Output the [x, y] coordinate of the center of the cell containing the given text.  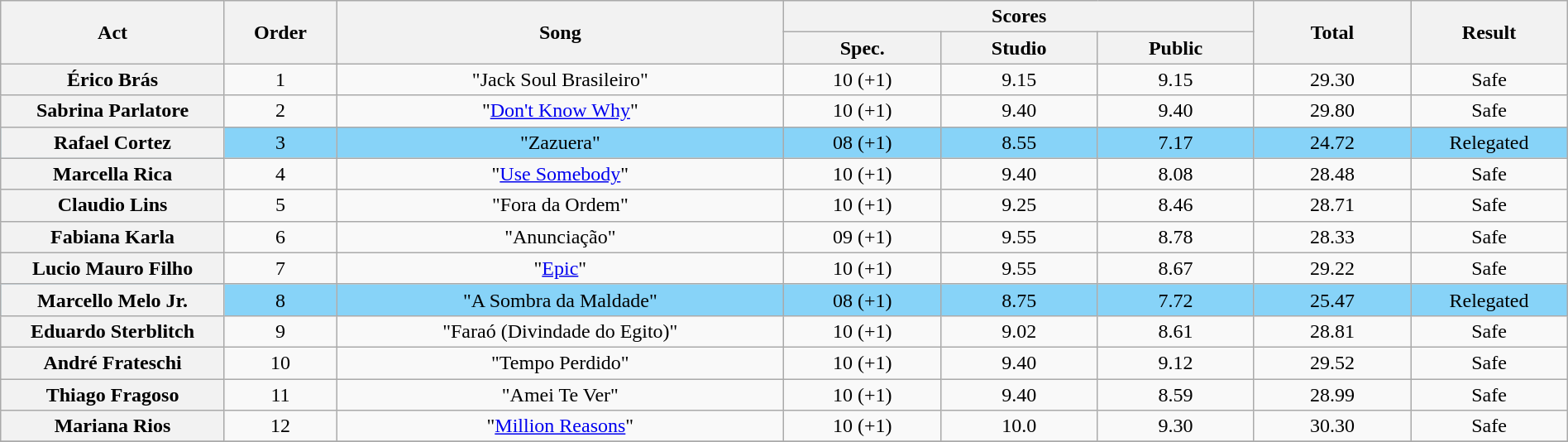
2 [280, 111]
"Jack Soul Brasileiro" [561, 79]
Sabrina Parlatore [112, 111]
8 [280, 300]
5 [280, 205]
"Tempo Perdido" [561, 363]
4 [280, 174]
Thiago Fragoso [112, 395]
Spec. [862, 48]
28.81 [1331, 331]
Act [112, 32]
Rafael Cortez [112, 142]
28.71 [1331, 205]
28.48 [1331, 174]
8.46 [1176, 205]
"Epic" [561, 268]
09 (+1) [862, 237]
7.72 [1176, 300]
Marcella Rica [112, 174]
9.25 [1019, 205]
28.33 [1331, 237]
Claudio Lins [112, 205]
11 [280, 395]
8.59 [1176, 395]
3 [280, 142]
8.78 [1176, 237]
9.02 [1019, 331]
8.55 [1019, 142]
Scores [1019, 17]
9 [280, 331]
8.61 [1176, 331]
Total [1331, 32]
"Million Reasons" [561, 426]
29.22 [1331, 268]
"Amei Te Ver" [561, 395]
28.99 [1331, 395]
Result [1489, 32]
"Don't Know Why" [561, 111]
Érico Brás [112, 79]
29.52 [1331, 363]
"Anunciação" [561, 237]
Fabiana Karla [112, 237]
8.08 [1176, 174]
Mariana Rios [112, 426]
"Fora da Ordem" [561, 205]
Studio [1019, 48]
Eduardo Sterblitch [112, 331]
24.72 [1331, 142]
1 [280, 79]
29.80 [1331, 111]
"Faraó (Divindade do Egito)" [561, 331]
9.30 [1176, 426]
7 [280, 268]
Song [561, 32]
9.12 [1176, 363]
8.75 [1019, 300]
Marcello Melo Jr. [112, 300]
Lucio Mauro Filho [112, 268]
8.67 [1176, 268]
6 [280, 237]
10 [280, 363]
25.47 [1331, 300]
7.17 [1176, 142]
"A Sombra da Maldade" [561, 300]
"Zazuera" [561, 142]
Order [280, 32]
"Use Somebody" [561, 174]
12 [280, 426]
André Frateschi [112, 363]
Public [1176, 48]
10.0 [1019, 426]
29.30 [1331, 79]
30.30 [1331, 426]
